Capture the cell that displays the provided text and extract its [x, y] central coordinate. 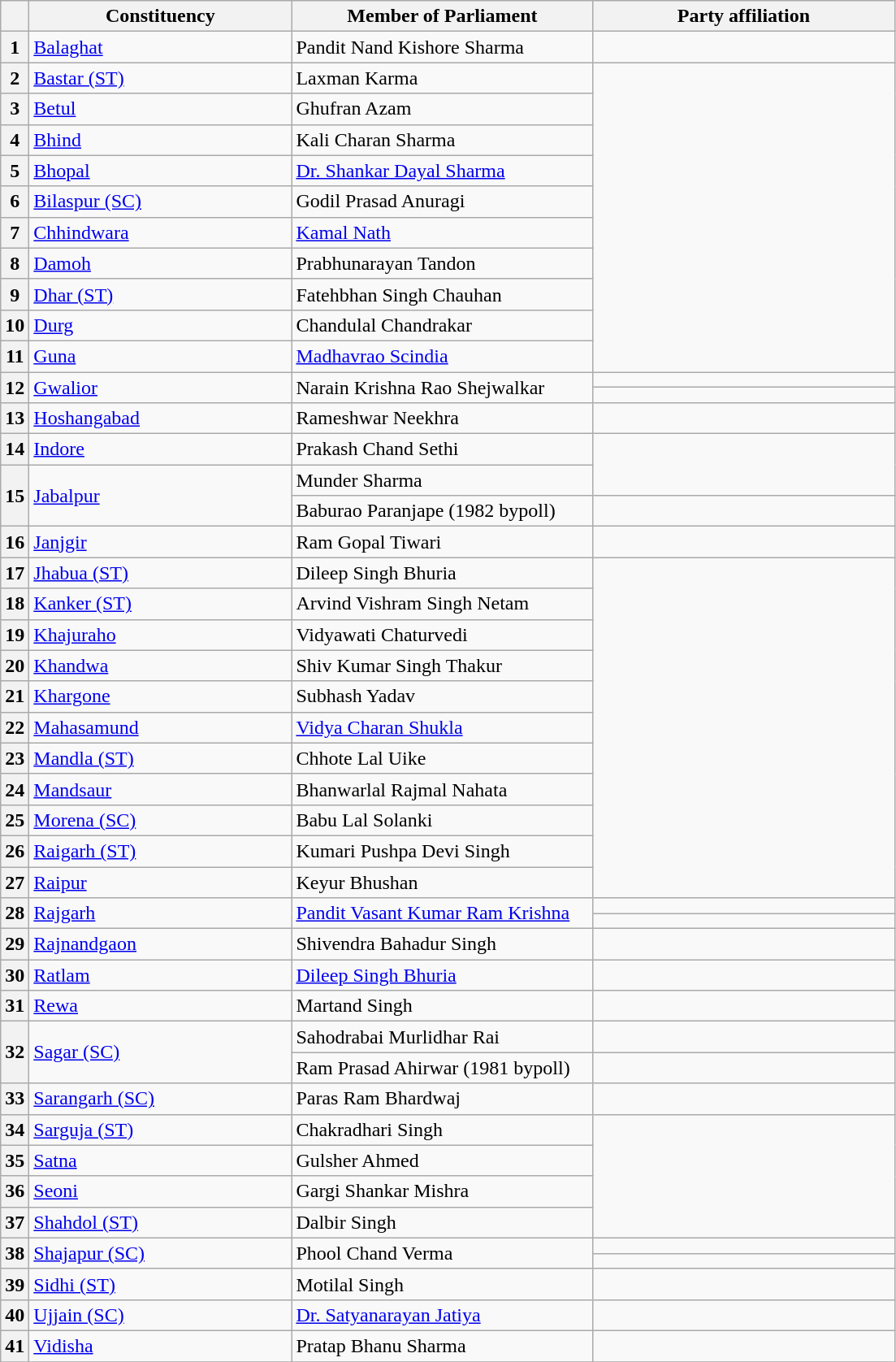
24 [15, 789]
Durg [161, 325]
11 [15, 356]
25 [15, 820]
Constituency [161, 16]
Raipur [161, 882]
37 [15, 1222]
Ghufran Azam [442, 109]
20 [15, 666]
Bhopal [161, 171]
Martand Singh [442, 1006]
Janjgir [161, 542]
Subhash Yadav [442, 696]
Sahodrabai Murlidhar Rai [442, 1037]
22 [15, 727]
18 [15, 604]
Khandwa [161, 666]
Laxman Karma [442, 78]
6 [15, 202]
Member of Parliament [442, 16]
Rajgarh [161, 913]
Dhar (ST) [161, 294]
Ram Prasad Ahirwar (1981 bypoll) [442, 1068]
27 [15, 882]
Vidya Charan Shukla [442, 727]
Chhote Lal Uike [442, 758]
41 [15, 1346]
Rewa [161, 1006]
14 [15, 449]
Kumari Pushpa Devi Singh [442, 851]
17 [15, 573]
35 [15, 1160]
Jabalpur [161, 496]
Shiv Kumar Singh Thakur [442, 666]
Bastar (ST) [161, 78]
Mahasamund [161, 727]
Satna [161, 1160]
Shivendra Bahadur Singh [442, 944]
Sarangarh (SC) [161, 1099]
3 [15, 109]
Chhindwara [161, 232]
Pratap Bhanu Sharma [442, 1346]
Prabhunarayan Tandon [442, 263]
Gargi Shankar Mishra [442, 1191]
Baburao Paranjape (1982 bypoll) [442, 511]
Narain Krishna Rao Shejwalkar [442, 388]
Balaghat [161, 47]
Gulsher Ahmed [442, 1160]
26 [15, 851]
Raigarh (ST) [161, 851]
Bilaspur (SC) [161, 202]
34 [15, 1130]
2 [15, 78]
Kamal Nath [442, 232]
Prakash Chand Sethi [442, 449]
38 [15, 1253]
Mandla (ST) [161, 758]
Babu Lal Solanki [442, 820]
Bhanwarlal Rajmal Nahata [442, 789]
40 [15, 1315]
Damoh [161, 263]
Mandsaur [161, 789]
Munder Sharma [442, 480]
1 [15, 47]
4 [15, 140]
Chandulal Chandrakar [442, 325]
Gwalior [161, 388]
Vidisha [161, 1346]
Khargone [161, 696]
Hoshangabad [161, 419]
Dr. Satyanarayan Jatiya [442, 1315]
Betul [161, 109]
Party affiliation [744, 16]
Arvind Vishram Singh Netam [442, 604]
36 [15, 1191]
Madhavrao Scindia [442, 356]
9 [15, 294]
Rameshwar Neekhra [442, 419]
30 [15, 975]
Dalbir Singh [442, 1222]
Motilal Singh [442, 1284]
Pandit Vasant Kumar Ram Krishna [442, 913]
21 [15, 696]
Ujjain (SC) [161, 1315]
Pandit Nand Kishore Sharma [442, 47]
7 [15, 232]
Shajapur (SC) [161, 1253]
Fatehbhan Singh Chauhan [442, 294]
Sarguja (ST) [161, 1130]
Rajnandgaon [161, 944]
15 [15, 496]
Khajuraho [161, 635]
Ratlam [161, 975]
28 [15, 913]
Kanker (ST) [161, 604]
8 [15, 263]
33 [15, 1099]
Paras Ram Bhardwaj [442, 1099]
Phool Chand Verma [442, 1253]
13 [15, 419]
31 [15, 1006]
Bhind [161, 140]
10 [15, 325]
Seoni [161, 1191]
Sidhi (ST) [161, 1284]
Keyur Bhushan [442, 882]
32 [15, 1052]
Vidyawati Chaturvedi [442, 635]
39 [15, 1284]
23 [15, 758]
Ram Gopal Tiwari [442, 542]
19 [15, 635]
29 [15, 944]
16 [15, 542]
5 [15, 171]
Indore [161, 449]
Kali Charan Sharma [442, 140]
Dr. Shankar Dayal Sharma [442, 171]
Sagar (SC) [161, 1052]
Morena (SC) [161, 820]
12 [15, 388]
Shahdol (ST) [161, 1222]
Chakradhari Singh [442, 1130]
Godil Prasad Anuragi [442, 202]
Jhabua (ST) [161, 573]
Guna [161, 356]
